Identify which cell holds the provided text, then report its (x, y) central coordinate. 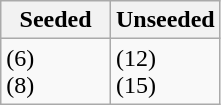
(12) (15) (165, 72)
Seeded (56, 20)
Unseeded (165, 20)
(6) (8) (56, 72)
